Capture the cell that displays the provided text and extract its (x, y) central coordinate. 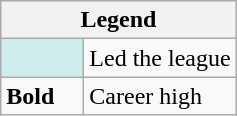
Legend (118, 20)
Led the league (160, 58)
Career high (160, 96)
Bold (42, 96)
